Locate the cell with the specified text and output its [x, y] center coordinate. 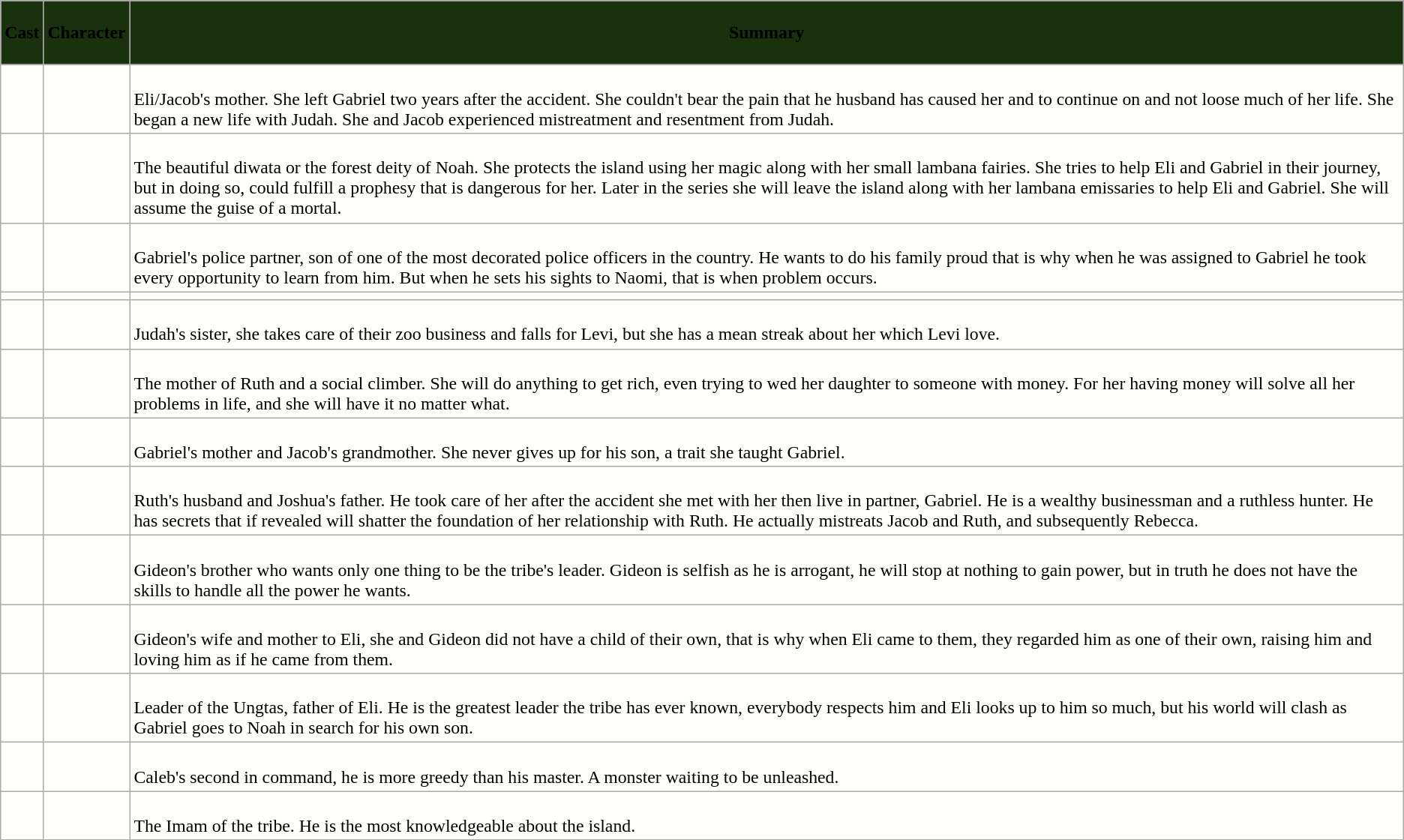
The Imam of the tribe. He is the most knowledgeable about the island. [766, 816]
Summary [766, 33]
Character [87, 33]
Cast [22, 33]
Judah's sister, she takes care of their zoo business and falls for Levi, but she has a mean streak about her which Levi love. [766, 324]
Caleb's second in command, he is more greedy than his master. A monster waiting to be unleashed. [766, 766]
Gabriel's mother and Jacob's grandmother. She never gives up for his son, a trait she taught Gabriel. [766, 442]
